Extract the (x, y) coordinate from the center of the cell holding the provided text.  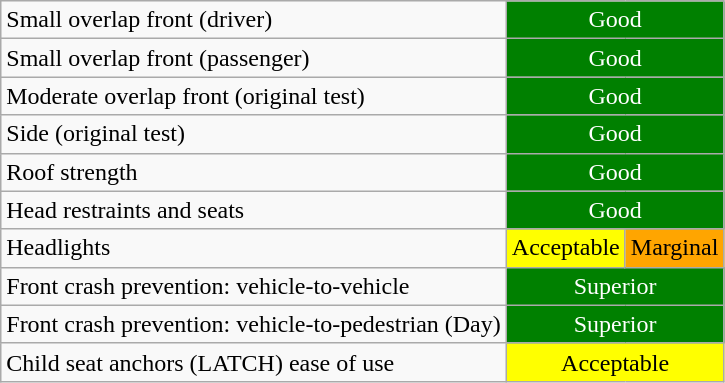
Roof strength (254, 172)
Marginal (674, 248)
Small overlap front (passenger) (254, 58)
Front crash prevention: vehicle-to-vehicle (254, 286)
Small overlap front (driver) (254, 20)
Side (original test) (254, 134)
Child seat anchors (LATCH) ease of use (254, 362)
Head restraints and seats (254, 210)
Headlights (254, 248)
Moderate overlap front (original test) (254, 96)
Front crash prevention: vehicle-to-pedestrian (Day) (254, 324)
